Locate the cell with the specified text and output its (x, y) center coordinate. 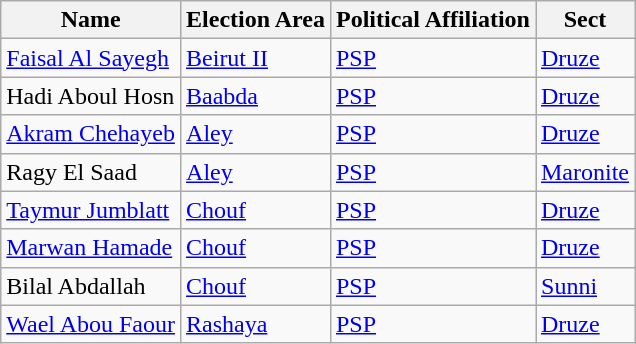
Ragy El Saad (91, 172)
Sunni (586, 286)
Beirut II (256, 58)
Hadi Aboul Hosn (91, 96)
Rashaya (256, 324)
Bilal Abdallah (91, 286)
Baabda (256, 96)
Marwan Hamade (91, 248)
Maronite (586, 172)
Wael Abou Faour (91, 324)
Sect (586, 20)
Akram Chehayeb (91, 134)
Name (91, 20)
Election Area (256, 20)
Political Affiliation (432, 20)
Faisal Al Sayegh (91, 58)
Taymur Jumblatt (91, 210)
